Determine the [X, Y] coordinate at the center of the cell enclosing the given text.  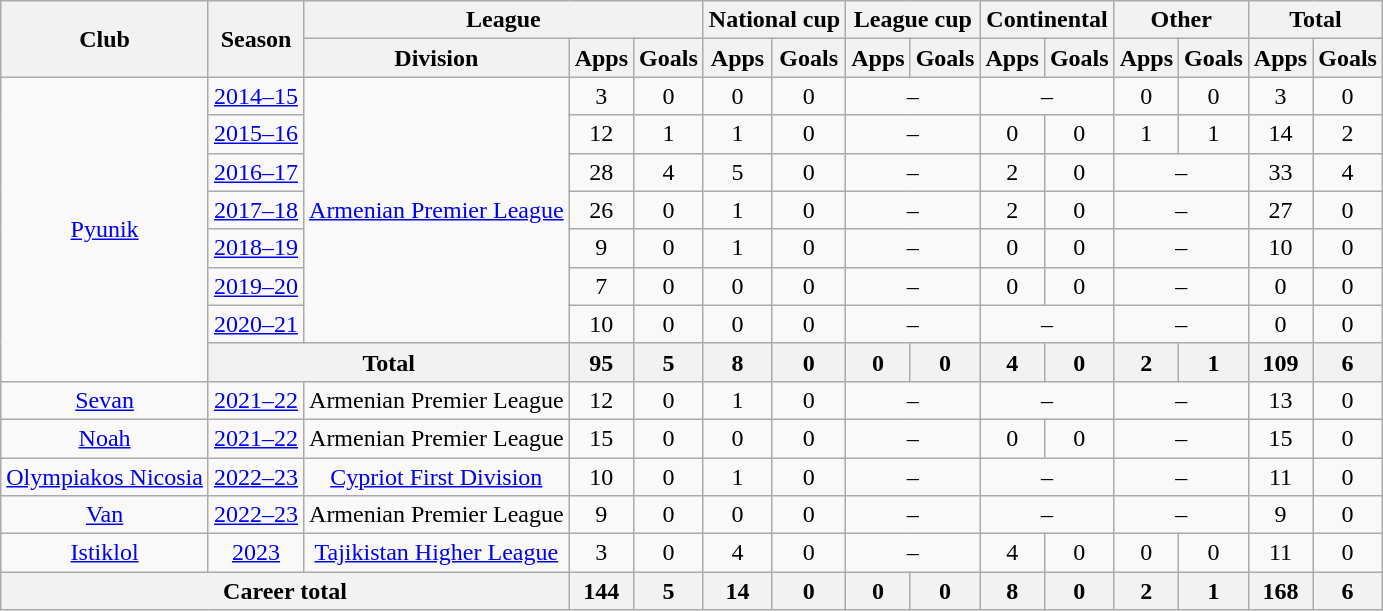
26 [601, 210]
27 [1280, 210]
Other [1181, 20]
Career total [285, 591]
Istiklol [105, 553]
Season [256, 39]
National cup [774, 20]
2018–19 [256, 248]
95 [601, 362]
Noah [105, 438]
Sevan [105, 400]
2023 [256, 553]
7 [601, 286]
Continental [1047, 20]
2017–18 [256, 210]
League cup [913, 20]
2019–20 [256, 286]
2020–21 [256, 324]
144 [601, 591]
2014–15 [256, 96]
Cypriot First Division [437, 477]
28 [601, 172]
13 [1280, 400]
Van [105, 515]
Pyunik [105, 229]
2016–17 [256, 172]
109 [1280, 362]
Club [105, 39]
168 [1280, 591]
Tajikistan Higher League [437, 553]
2015–16 [256, 134]
Division [437, 58]
League [504, 20]
33 [1280, 172]
Olympiakos Nicosia [105, 477]
